Determine the (x, y) coordinate at the center of the cell enclosing the given text.  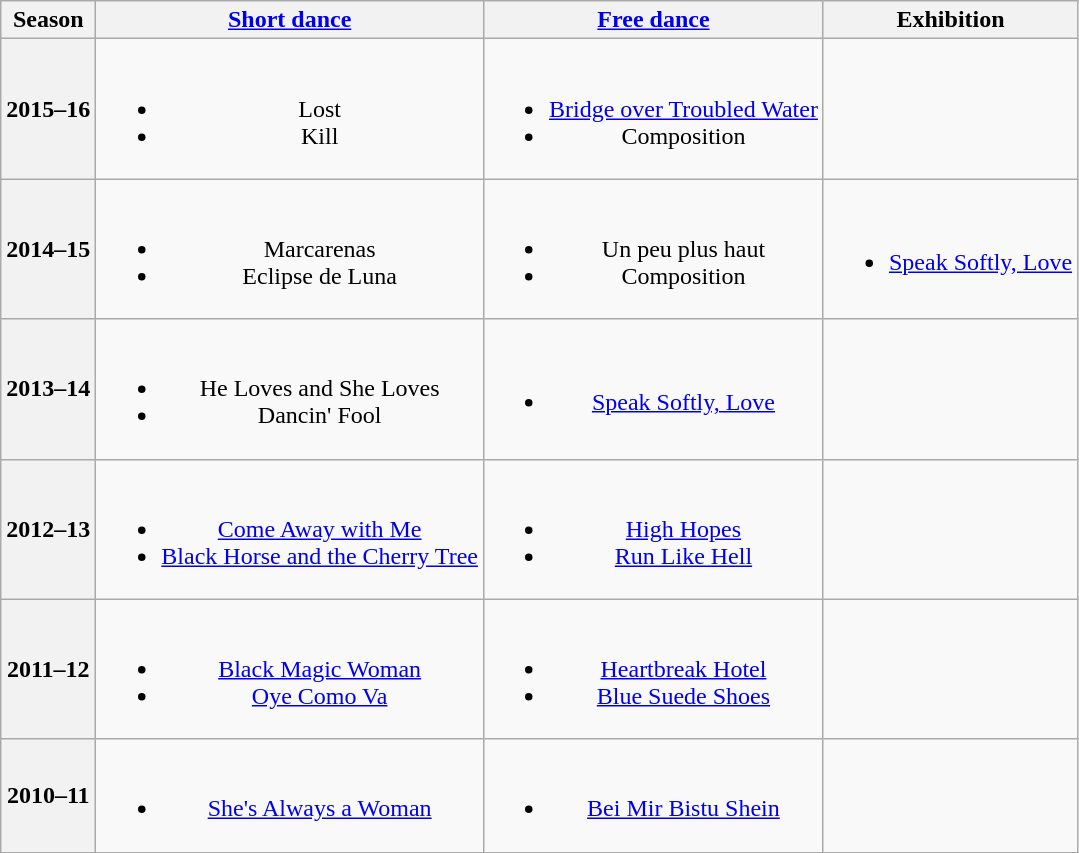
Free dance (653, 20)
Heartbreak Hotel Blue Suede Shoes (653, 669)
Lost Kill (290, 109)
2014–15 (48, 249)
2012–13 (48, 529)
2015–16 (48, 109)
Come Away with Me Black Horse and the Cherry Tree (290, 529)
Season (48, 20)
2011–12 (48, 669)
Black Magic WomanOye Como Va (290, 669)
2013–14 (48, 389)
He Loves and She LovesDancin' Fool (290, 389)
Un peu plus haut Composition (653, 249)
Bridge over Troubled Water Composition (653, 109)
Exhibition (950, 20)
High Hopes Run Like Hell (653, 529)
2010–11 (48, 796)
She's Always a Woman (290, 796)
Bei Mir Bistu Shein (653, 796)
Short dance (290, 20)
Marcarenas Eclipse de Luna (290, 249)
